Capture the cell that displays the provided text and extract its [X, Y] central coordinate. 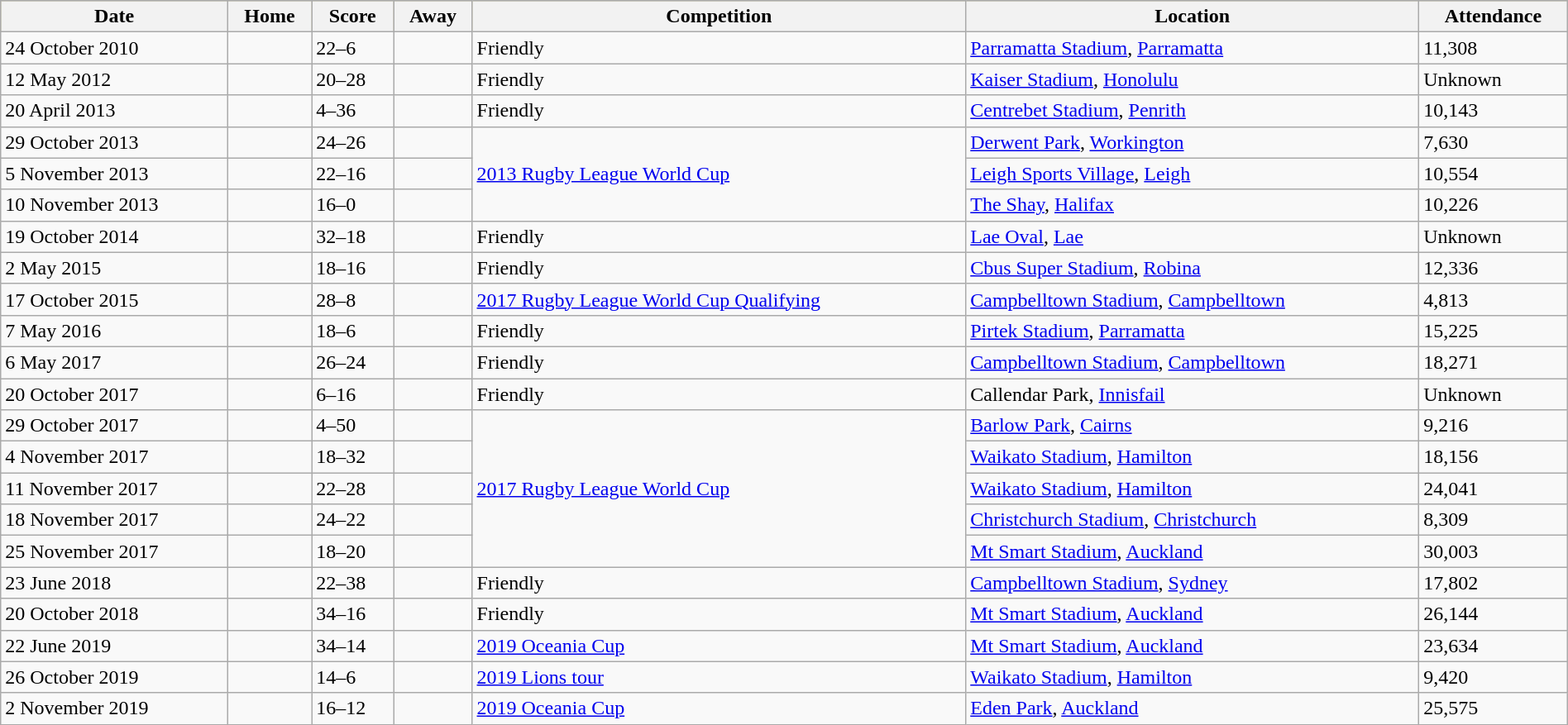
11,308 [1494, 48]
24–22 [352, 520]
19 October 2014 [114, 236]
16–12 [352, 708]
2013 Rugby League World Cup [719, 174]
Kaiser Stadium, Honolulu [1193, 79]
18–16 [352, 268]
24,041 [1494, 489]
Callendar Park, Innisfail [1193, 394]
Christchurch Stadium, Christchurch [1193, 520]
26,144 [1494, 614]
Away [433, 17]
24–26 [352, 142]
30,003 [1494, 551]
9,216 [1494, 426]
28–8 [352, 299]
7,630 [1494, 142]
Eden Park, Auckland [1193, 708]
25,575 [1494, 708]
2017 Rugby League World Cup Qualifying [719, 299]
2 May 2015 [114, 268]
Attendance [1494, 17]
7 May 2016 [114, 331]
25 November 2017 [114, 551]
18,271 [1494, 362]
6–16 [352, 394]
23,634 [1494, 646]
9,420 [1494, 677]
10,143 [1494, 111]
2 November 2019 [114, 708]
Centrebet Stadium, Penrith [1193, 111]
5 November 2013 [114, 174]
4–36 [352, 111]
The Shay, Halifax [1193, 205]
10 November 2013 [114, 205]
20–28 [352, 79]
10,554 [1494, 174]
Location [1193, 17]
18–6 [352, 331]
12 May 2012 [114, 79]
Cbus Super Stadium, Robina [1193, 268]
20 April 2013 [114, 111]
12,336 [1494, 268]
2017 Rugby League World Cup [719, 489]
22–28 [352, 489]
23 June 2018 [114, 583]
34–14 [352, 646]
4–50 [352, 426]
4,813 [1494, 299]
10,226 [1494, 205]
34–16 [352, 614]
6 May 2017 [114, 362]
20 October 2018 [114, 614]
24 October 2010 [114, 48]
11 November 2017 [114, 489]
18–32 [352, 457]
Pirtek Stadium, Parramatta [1193, 331]
Home [270, 17]
29 October 2017 [114, 426]
29 October 2013 [114, 142]
22–6 [352, 48]
Barlow Park, Cairns [1193, 426]
Competition [719, 17]
Lae Oval, Lae [1193, 236]
Parramatta Stadium, Parramatta [1193, 48]
17 October 2015 [114, 299]
22–16 [352, 174]
32–18 [352, 236]
Campbelltown Stadium, Sydney [1193, 583]
Score [352, 17]
Derwent Park, Workington [1193, 142]
18,156 [1494, 457]
26 October 2019 [114, 677]
Date [114, 17]
8,309 [1494, 520]
22 June 2019 [114, 646]
18–20 [352, 551]
22–38 [352, 583]
4 November 2017 [114, 457]
15,225 [1494, 331]
26–24 [352, 362]
2019 Lions tour [719, 677]
17,802 [1494, 583]
18 November 2017 [114, 520]
20 October 2017 [114, 394]
16–0 [352, 205]
Leigh Sports Village, Leigh [1193, 174]
14–6 [352, 677]
